Capture the cell that displays the provided text and extract its (x, y) central coordinate. 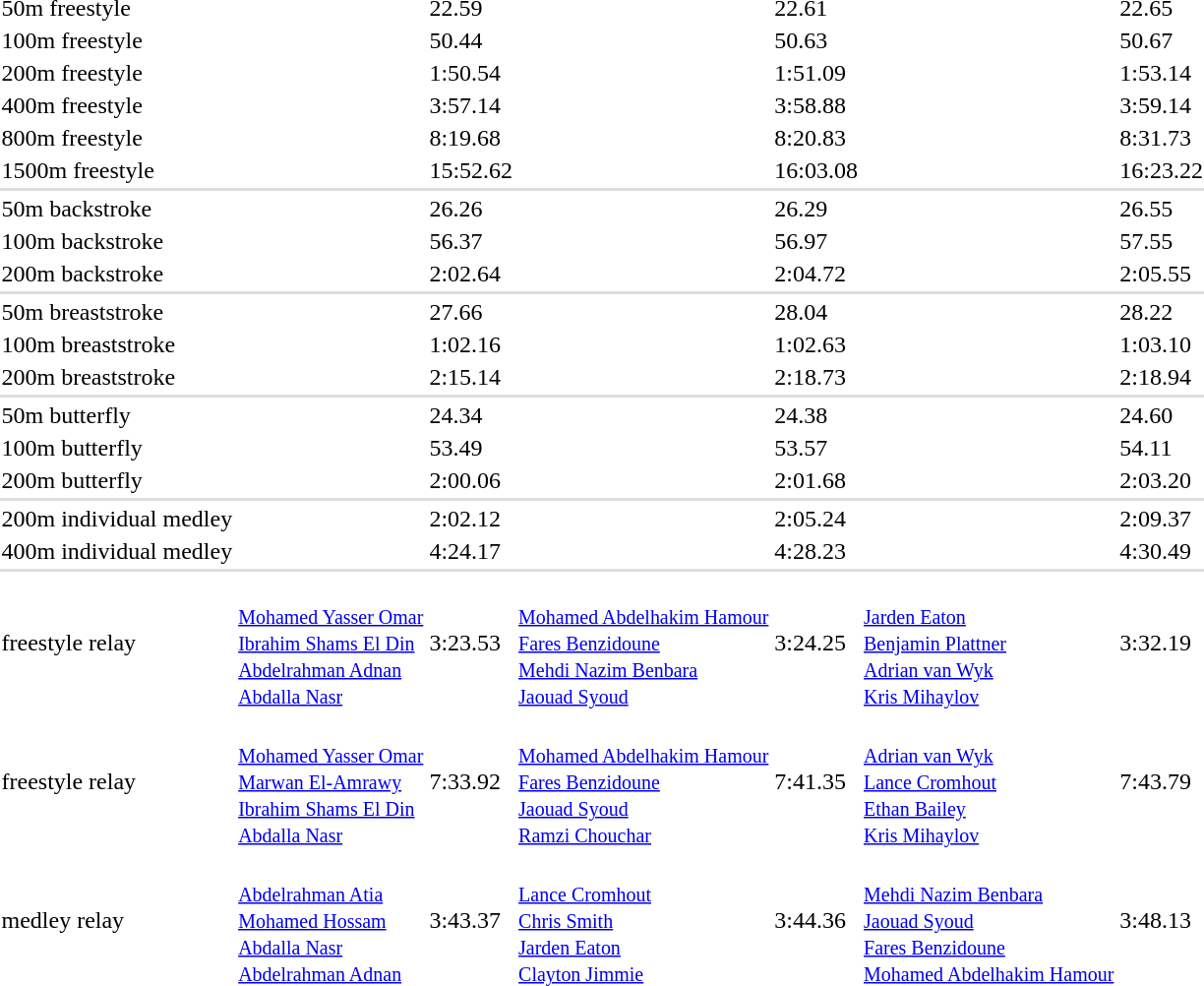
1:51.09 (816, 73)
2:02.12 (471, 519)
Mohamed Yasser OmarMarwan El-AmrawyIbrahim Shams El DinAbdalla Nasr (331, 781)
100m breaststroke (117, 344)
16:03.08 (816, 170)
3:57.14 (471, 105)
1500m freestyle (117, 170)
3:24.25 (816, 643)
53.49 (471, 448)
100m freestyle (117, 40)
Jarden EatonBenjamin PlattnerAdrian van WykKris Mihaylov (990, 643)
8:19.68 (471, 138)
Mohamed Abdelhakim HamourFares BenzidouneJaouad SyoudRamzi Chouchar (643, 781)
26.26 (471, 209)
2:04.72 (816, 274)
Mohamed Abdelhakim HamourFares BenzidouneMehdi Nazim BenbaraJaouad Syoud (643, 643)
2:15.14 (471, 377)
200m butterfly (117, 480)
56.37 (471, 241)
50.44 (471, 40)
400m freestyle (117, 105)
Adrian van WykLance CromhoutEthan BaileyKris Mihaylov (990, 781)
53.57 (816, 448)
56.97 (816, 241)
200m breaststroke (117, 377)
4:24.17 (471, 551)
28.04 (816, 312)
50m butterfly (117, 415)
200m freestyle (117, 73)
50m breaststroke (117, 312)
2:05.24 (816, 519)
1:02.16 (471, 344)
26.29 (816, 209)
50m backstroke (117, 209)
3:23.53 (471, 643)
100m backstroke (117, 241)
800m freestyle (117, 138)
200m individual medley (117, 519)
2:02.64 (471, 274)
100m butterfly (117, 448)
8:20.83 (816, 138)
24.34 (471, 415)
200m backstroke (117, 274)
7:33.92 (471, 781)
15:52.62 (471, 170)
400m individual medley (117, 551)
2:01.68 (816, 480)
7:41.35 (816, 781)
Mohamed Yasser OmarIbrahim Shams El DinAbdelrahman AdnanAbdalla Nasr (331, 643)
50.63 (816, 40)
1:02.63 (816, 344)
2:18.73 (816, 377)
3:58.88 (816, 105)
2:00.06 (471, 480)
4:28.23 (816, 551)
1:50.54 (471, 73)
27.66 (471, 312)
24.38 (816, 415)
